Return [x, y] of the center of cell containing provided text 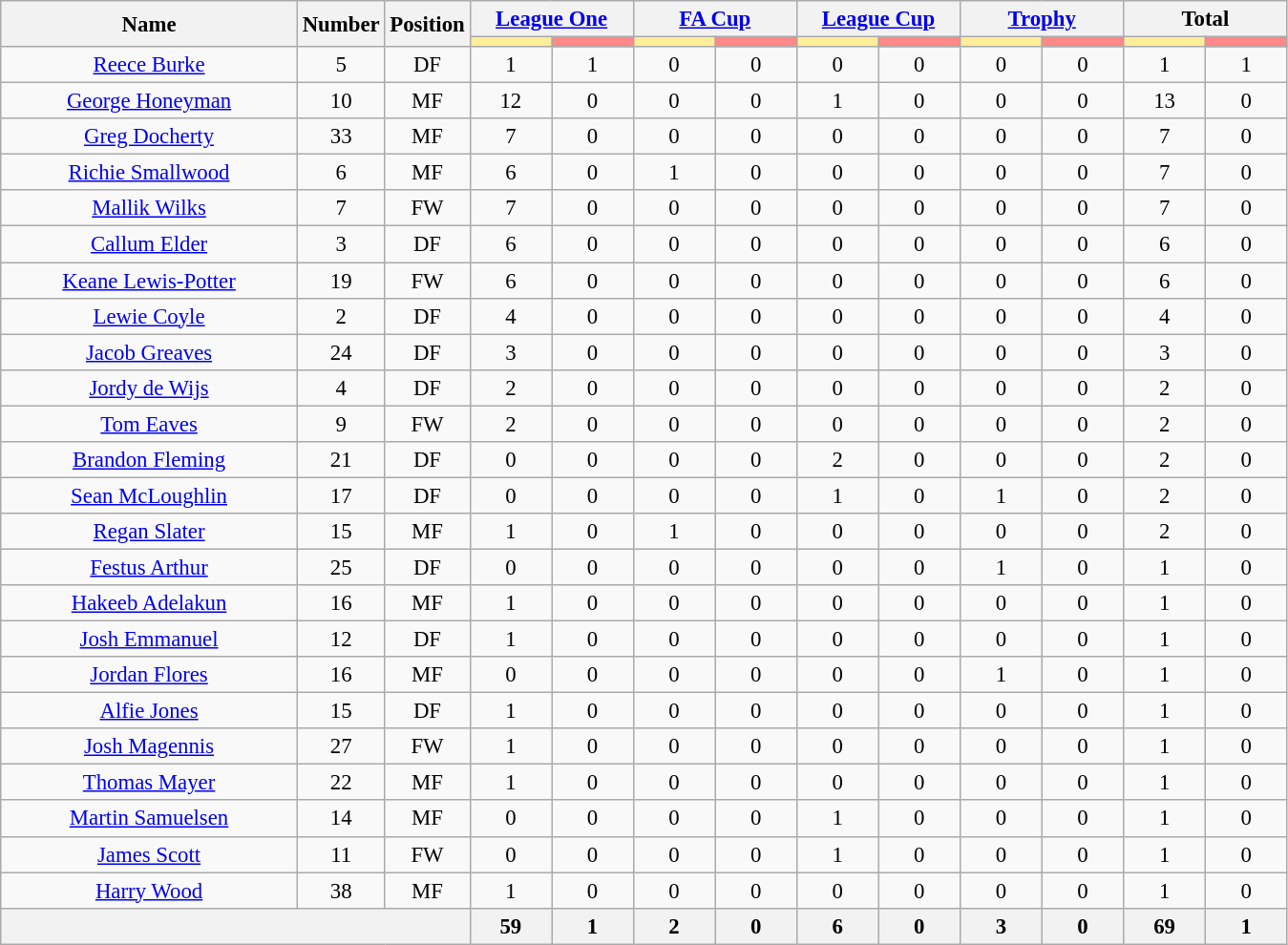
33 [341, 136]
Keane Lewis-Potter [149, 281]
5 [341, 65]
League One [552, 19]
Josh Emmanuel [149, 640]
13 [1165, 101]
14 [341, 819]
Alfie Jones [149, 711]
Position [428, 24]
Trophy [1043, 19]
Number [341, 24]
21 [341, 460]
Sean McLoughlin [149, 495]
Name [149, 24]
Richie Smallwood [149, 173]
17 [341, 495]
Reece Burke [149, 65]
11 [341, 854]
Tom Eaves [149, 424]
Total [1205, 19]
22 [341, 783]
Greg Docherty [149, 136]
Thomas Mayer [149, 783]
Jacob Greaves [149, 352]
25 [341, 567]
League Cup [878, 19]
Regan Slater [149, 532]
Lewie Coyle [149, 316]
19 [341, 281]
Harry Wood [149, 891]
Jordan Flores [149, 675]
James Scott [149, 854]
FA Cup [714, 19]
Josh Magennis [149, 746]
10 [341, 101]
George Honeyman [149, 101]
Callum Elder [149, 244]
Mallik Wilks [149, 209]
24 [341, 352]
Hakeeb Adelakun [149, 603]
Festus Arthur [149, 567]
Brandon Fleming [149, 460]
Martin Samuelsen [149, 819]
59 [511, 926]
27 [341, 746]
38 [341, 891]
Jordy de Wijs [149, 388]
9 [341, 424]
69 [1165, 926]
